Return (X, Y) of the center of cell containing provided text 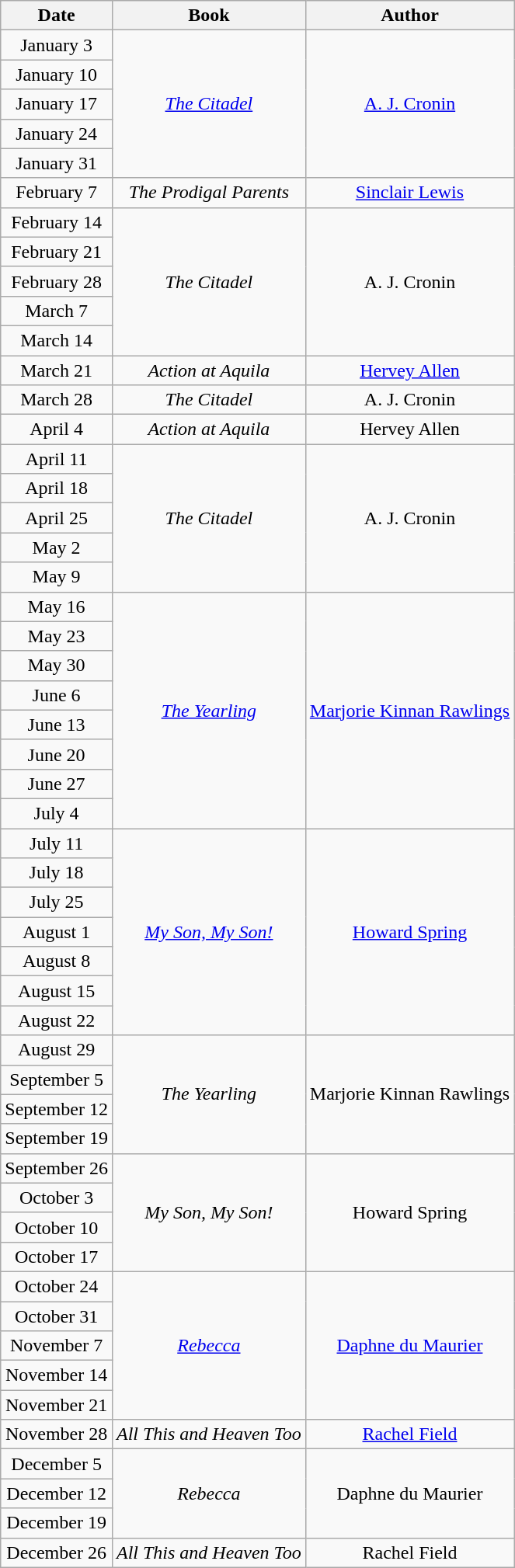
February 7 (57, 193)
July 18 (57, 873)
June 20 (57, 754)
October 24 (57, 1286)
February 14 (57, 222)
July 11 (57, 843)
September 26 (57, 1168)
The Prodigal Parents (208, 193)
March 14 (57, 340)
January 3 (57, 45)
January 24 (57, 134)
August 8 (57, 961)
August 29 (57, 1050)
June 27 (57, 784)
February 28 (57, 281)
October 31 (57, 1316)
June 13 (57, 725)
April 18 (57, 488)
July 4 (57, 813)
August 1 (57, 932)
September 19 (57, 1139)
October 3 (57, 1198)
November 21 (57, 1405)
December 5 (57, 1464)
March 7 (57, 311)
September 12 (57, 1109)
February 21 (57, 252)
November 28 (57, 1434)
December 26 (57, 1552)
December 12 (57, 1493)
Date (57, 16)
May 23 (57, 636)
January 10 (57, 75)
October 17 (57, 1257)
April 25 (57, 518)
May 16 (57, 607)
November 7 (57, 1346)
August 15 (57, 991)
May 30 (57, 666)
March 28 (57, 400)
January 17 (57, 104)
Book (208, 16)
January 31 (57, 163)
December 19 (57, 1523)
August 22 (57, 1020)
May 2 (57, 548)
July 25 (57, 902)
April 4 (57, 429)
November 14 (57, 1375)
October 10 (57, 1227)
May 9 (57, 577)
March 21 (57, 370)
Author (409, 16)
April 11 (57, 459)
Sinclair Lewis (409, 193)
September 5 (57, 1080)
June 6 (57, 695)
